Determine the (X, Y) coordinate at the center of the cell enclosing the given text.  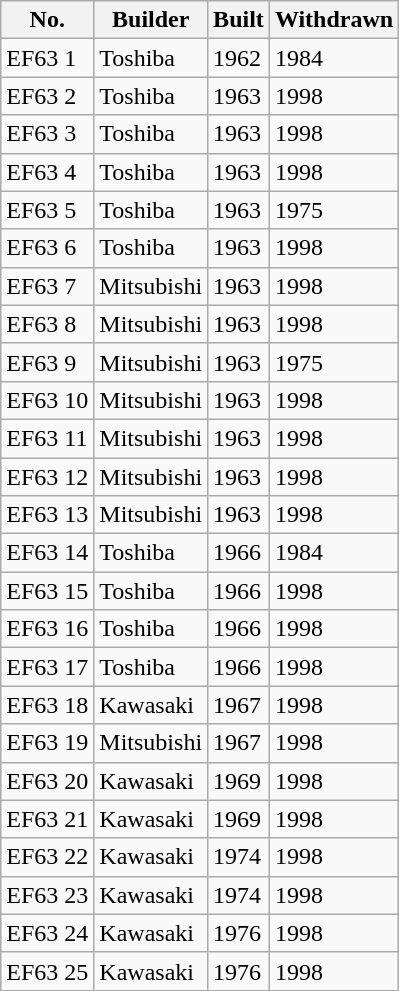
EF63 12 (48, 477)
EF63 2 (48, 96)
1962 (239, 58)
Builder (151, 20)
No. (48, 20)
EF63 16 (48, 629)
EF63 25 (48, 971)
EF63 9 (48, 362)
Built (239, 20)
EF63 24 (48, 933)
EF63 1 (48, 58)
EF63 21 (48, 819)
EF63 4 (48, 172)
EF63 6 (48, 248)
EF63 3 (48, 134)
EF63 23 (48, 895)
EF63 14 (48, 553)
EF63 15 (48, 591)
EF63 11 (48, 438)
EF63 20 (48, 781)
EF63 8 (48, 324)
EF63 18 (48, 705)
EF63 10 (48, 400)
EF63 22 (48, 857)
EF63 13 (48, 515)
EF63 17 (48, 667)
EF63 19 (48, 743)
Withdrawn (334, 20)
EF63 5 (48, 210)
EF63 7 (48, 286)
